For the text-containing cell, return its midpoint in (x, y) coordinate format. 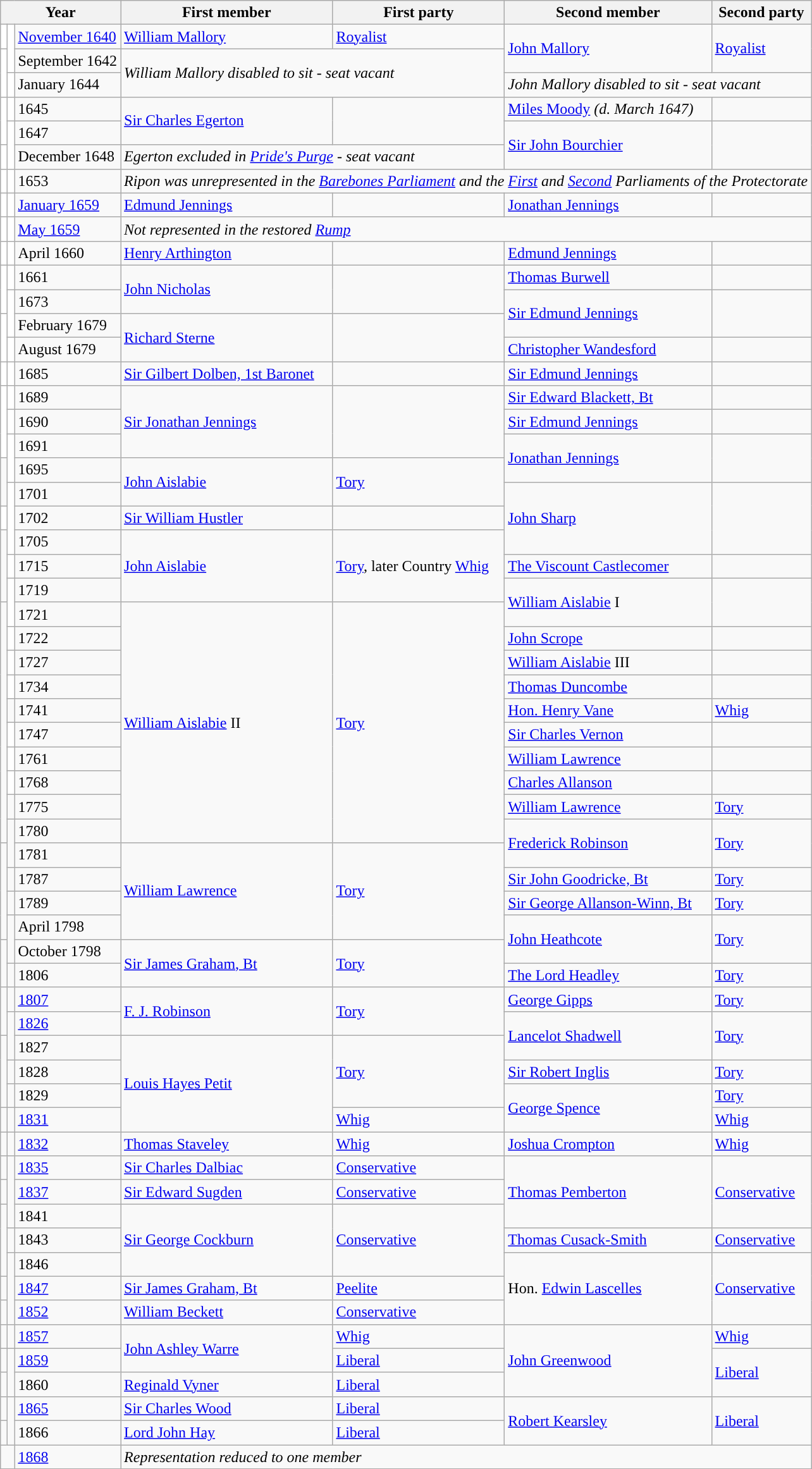
Second member (608, 13)
Thomas Duncombe (608, 686)
August 1679 (68, 350)
John Nicholas (226, 289)
1647 (68, 133)
1645 (68, 109)
1741 (68, 711)
John Greenwood (608, 1360)
Reginald Vyner (226, 1384)
1661 (68, 277)
Tory, later Country Whig (419, 566)
1829 (68, 1096)
Egerton excluded in Pride's Purge - seat vacant (312, 157)
1831 (68, 1120)
Miles Moody (d. March 1647) (608, 109)
1827 (68, 1047)
1859 (68, 1360)
1691 (68, 446)
Sir Charles Dalbiac (226, 1168)
Thomas Staveley (226, 1144)
Representation reduced to one member (466, 1456)
First member (226, 13)
Lord John Hay (226, 1432)
1789 (68, 903)
William Beckett (226, 1312)
1835 (68, 1168)
Joshua Crompton (608, 1144)
1673 (68, 302)
John Heathcote (608, 939)
Thomas Cusack-Smith (608, 1240)
First party (419, 13)
1690 (68, 422)
Christopher Wandesford (608, 350)
1868 (68, 1456)
1828 (68, 1072)
1832 (68, 1144)
Sir John Goodricke, Bt (608, 879)
October 1798 (68, 951)
Sir Charles Egerton (226, 121)
Charles Allanson (608, 783)
William Mallory (226, 37)
William Mallory disabled to sit - seat vacant (312, 73)
Sir Charles Vernon (608, 735)
Sir Charles Wood (226, 1408)
Sir George Allanson-Winn, Bt (608, 903)
William Aislabie I (608, 602)
May 1659 (68, 229)
1761 (68, 759)
1653 (68, 181)
F. J. Robinson (226, 1011)
1837 (68, 1192)
Ripon was unrepresented in the Barebones Parliament and the First and Second Parliaments of the Protectorate (466, 181)
Sir Edward Sugden (226, 1192)
Richard Sterne (226, 338)
Hon. Edwin Lascelles (608, 1288)
Sir Robert Inglis (608, 1072)
1715 (68, 566)
1722 (68, 638)
1787 (68, 879)
November 1640 (68, 37)
Robert Kearsley (608, 1420)
1866 (68, 1432)
George Gipps (608, 999)
George Spence (608, 1108)
1860 (68, 1384)
1781 (68, 855)
January 1659 (68, 205)
Sir William Hustler (226, 518)
1806 (68, 975)
Not represented in the restored Rump (466, 229)
Frederick Robinson (608, 843)
Sir Gilbert Dolben, 1st Baronet (226, 374)
William Aislabie III (608, 662)
1841 (68, 1216)
1780 (68, 831)
1721 (68, 614)
September 1642 (68, 61)
April 1798 (68, 927)
Second party (761, 13)
John Scrope (608, 638)
The Viscount Castlecomer (608, 566)
Year (61, 13)
1702 (68, 518)
February 1679 (68, 326)
1857 (68, 1336)
1685 (68, 374)
William Aislabie II (226, 722)
Lancelot Shadwell (608, 1035)
1846 (68, 1264)
John Ashley Warre (226, 1348)
Sir Edward Blackett, Bt (608, 398)
John Mallory (608, 49)
April 1660 (68, 253)
1807 (68, 999)
1775 (68, 807)
1865 (68, 1408)
Louis Hayes Petit (226, 1083)
1695 (68, 470)
1847 (68, 1288)
1734 (68, 686)
1747 (68, 735)
1701 (68, 494)
December 1648 (68, 157)
Henry Arthington (226, 253)
Sir Jonathan Jennings (226, 422)
Hon. Henry Vane (608, 711)
1843 (68, 1240)
1852 (68, 1312)
1768 (68, 783)
1727 (68, 662)
Thomas Burwell (608, 277)
The Lord Headley (608, 975)
John Sharp (608, 518)
Thomas Pemberton (608, 1192)
1689 (68, 398)
1826 (68, 1023)
Sir George Cockburn (226, 1240)
Peelite (419, 1288)
1705 (68, 542)
John Mallory disabled to sit - seat vacant (658, 85)
Sir John Bourchier (608, 145)
January 1644 (68, 85)
1719 (68, 590)
